Provide the (x, y) coordinate of the cell's center where the given text is located.  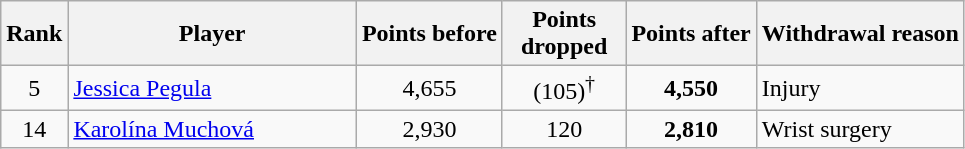
5 (34, 88)
2,930 (429, 129)
Player (212, 34)
Karolína Muchová (212, 129)
120 (564, 129)
Withdrawal reason (860, 34)
4,550 (691, 88)
(105)† (564, 88)
Rank (34, 34)
Jessica Pegula (212, 88)
14 (34, 129)
Wrist surgery (860, 129)
Points dropped (564, 34)
Injury (860, 88)
4,655 (429, 88)
2,810 (691, 129)
Points after (691, 34)
Points before (429, 34)
